Find where the given text appears and provide that cell's center as [x, y] coordinate. 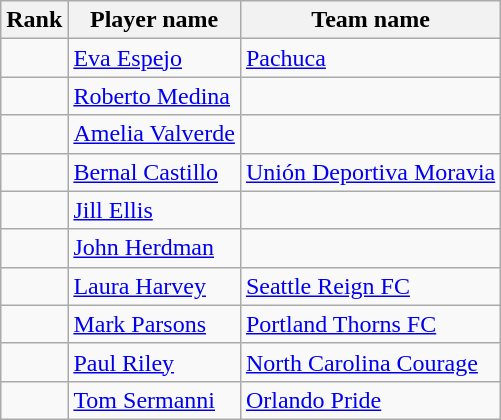
Paul Riley [154, 362]
Laura Harvey [154, 286]
Tom Sermanni [154, 400]
Roberto Medina [154, 96]
Orlando Pride [370, 400]
Player name [154, 20]
North Carolina Courage [370, 362]
Rank [34, 20]
Portland Thorns FC [370, 324]
Amelia Valverde [154, 134]
Team name [370, 20]
Pachuca [370, 58]
Seattle Reign FC [370, 286]
Jill Ellis [154, 210]
Unión Deportiva Moravia [370, 172]
John Herdman [154, 248]
Bernal Castillo [154, 172]
Mark Parsons [154, 324]
Eva Espejo [154, 58]
